For the text-containing cell, return its midpoint in [x, y] coordinate format. 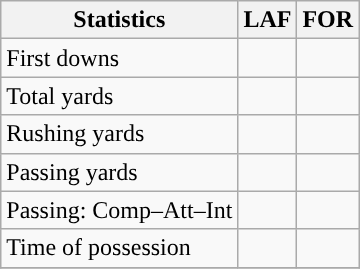
Statistics [120, 20]
Passing yards [120, 172]
FOR [328, 20]
Time of possession [120, 248]
Passing: Comp–Att–Int [120, 210]
First downs [120, 58]
LAF [268, 20]
Total yards [120, 96]
Rushing yards [120, 134]
